Return the [x, y] coordinate for the center point of the cell that contains the specified text.  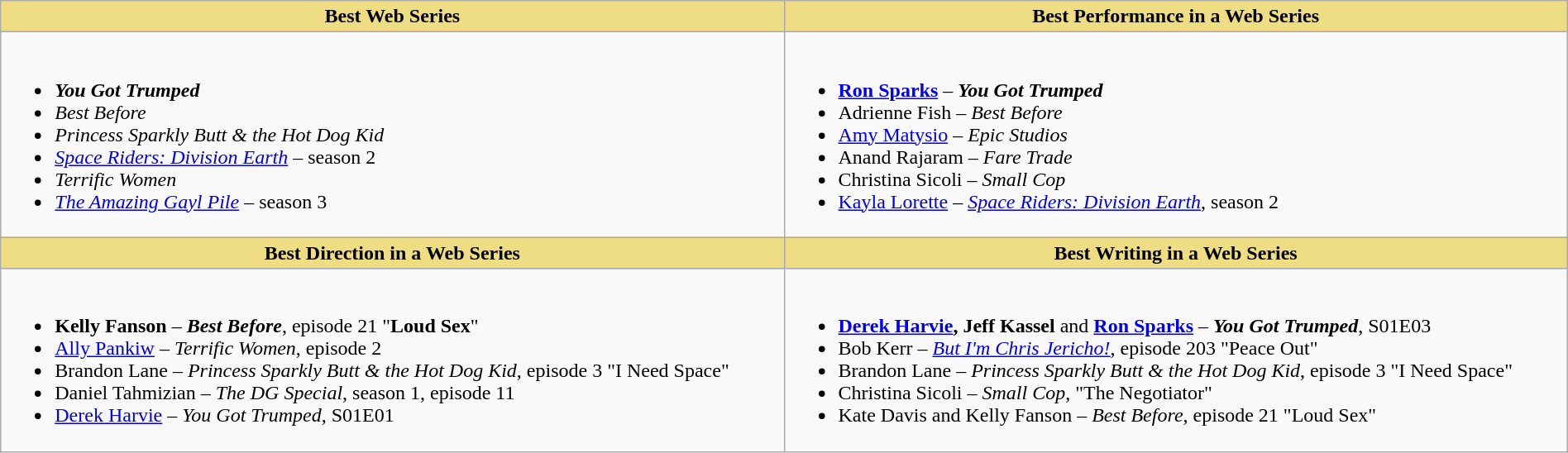
Best Web Series [392, 17]
Best Direction in a Web Series [392, 253]
Best Writing in a Web Series [1176, 253]
Best Performance in a Web Series [1176, 17]
